Identify which cell holds the provided text, then report its [x, y] central coordinate. 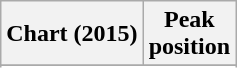
Peak position [189, 34]
Chart (2015) [72, 34]
